Search for the cell housing the specified text and yield its (x, y) center coordinate. 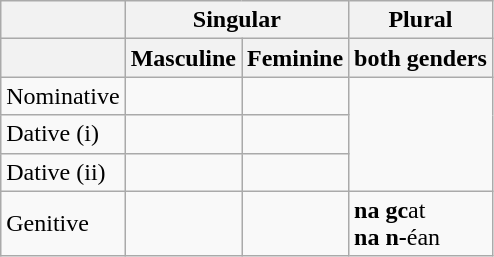
Nominative (63, 96)
both genders (421, 58)
Dative (i) (63, 134)
Genitive (63, 224)
na gcatna n-éan (421, 224)
Dative (ii) (63, 172)
Masculine (183, 58)
Singular (236, 20)
Feminine (296, 58)
Plural (421, 20)
